Output the (X, Y) coordinate of the center of the cell containing the given text.  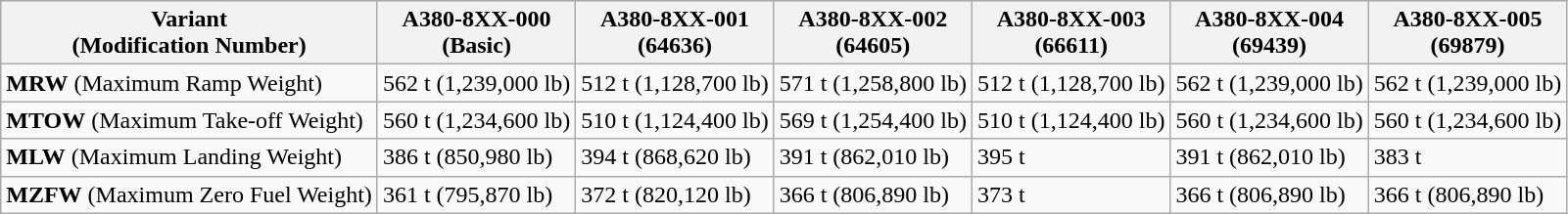
A380-8XX-003(66611) (1071, 33)
394 t (868,620 lb) (675, 157)
A380-8XX-005(69879) (1467, 33)
MTOW (Maximum Take-off Weight) (190, 120)
569 t (1,254,400 lb) (873, 120)
Variant (Modification Number) (190, 33)
395 t (1071, 157)
MZFW (Maximum Zero Fuel Weight) (190, 194)
571 t (1,258,800 lb) (873, 83)
383 t (1467, 157)
A380-8XX-000(Basic) (476, 33)
A380-8XX-001(64636) (675, 33)
A380-8XX-004(69439) (1269, 33)
373 t (1071, 194)
361 t (795,870 lb) (476, 194)
372 t (820,120 lb) (675, 194)
MRW (Maximum Ramp Weight) (190, 83)
MLW (Maximum Landing Weight) (190, 157)
386 t (850,980 lb) (476, 157)
A380-8XX-002(64605) (873, 33)
